Determine the (X, Y) coordinate at the center of the cell enclosing the given text.  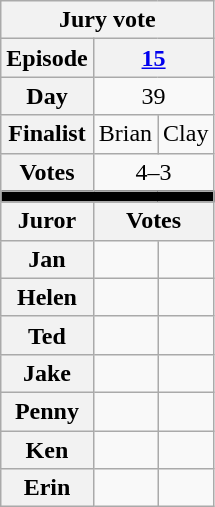
Jan (47, 259)
Jury vote (108, 20)
Brian (125, 134)
15 (154, 58)
Juror (47, 221)
Erin (47, 488)
Jake (47, 373)
Clay (186, 134)
Finalist (47, 134)
Day (47, 96)
Penny (47, 411)
39 (154, 96)
Ken (47, 449)
4–3 (154, 172)
Ted (47, 335)
Episode (47, 58)
Helen (47, 297)
